Extract the (X, Y) coordinate from the center of the cell holding the provided text.  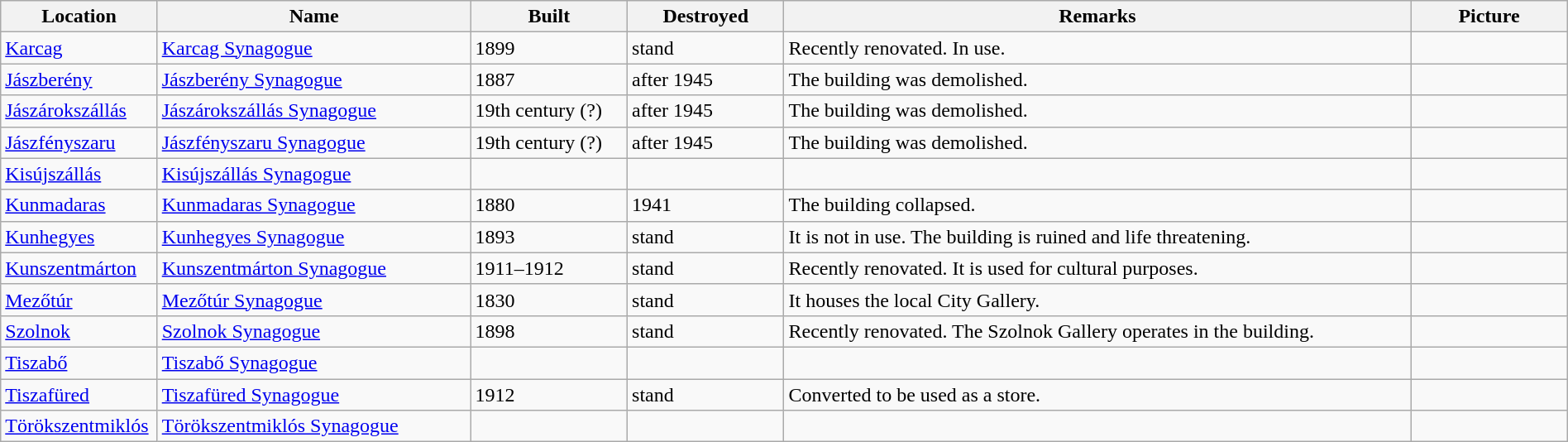
1899 (549, 48)
Karcag (79, 48)
Szolnok Synagogue (314, 331)
1912 (549, 395)
It houses the local City Gallery. (1097, 300)
It is not in use. The building is ruined and life threatening. (1097, 237)
Converted to be used as a store. (1097, 395)
Kisújszállás (79, 174)
Jászfényszaru (79, 142)
Szolnok (79, 331)
Mezőtúr Synagogue (314, 300)
Jászárokszállás (79, 111)
Jászberény (79, 79)
Destroyed (706, 17)
Recently renovated. In use. (1097, 48)
Remarks (1097, 17)
Mezőtúr (79, 300)
Location (79, 17)
Recently renovated. The Szolnok Gallery operates in the building. (1097, 331)
Karcag Synagogue (314, 48)
Kunmadaras (79, 205)
Törökszentmiklós (79, 426)
The building collapsed. (1097, 205)
Törökszentmiklós Synagogue (314, 426)
Kunszentmárton (79, 268)
1941 (706, 205)
Name (314, 17)
1898 (549, 331)
Kisújszállás Synagogue (314, 174)
Built (549, 17)
1911–1912 (549, 268)
Kunmadaras Synagogue (314, 205)
Tiszafüred Synagogue (314, 395)
1880 (549, 205)
1887 (549, 79)
Recently renovated. It is used for cultural purposes. (1097, 268)
Tiszabő (79, 363)
Kunhegyes Synagogue (314, 237)
Jászfényszaru Synagogue (314, 142)
Tiszafüred (79, 395)
Picture (1489, 17)
Jászárokszállás Synagogue (314, 111)
1893 (549, 237)
Kunszentmárton Synagogue (314, 268)
Tiszabő Synagogue (314, 363)
Kunhegyes (79, 237)
1830 (549, 300)
Jászberény Synagogue (314, 79)
